For the text-containing cell, return its midpoint in (X, Y) coordinate format. 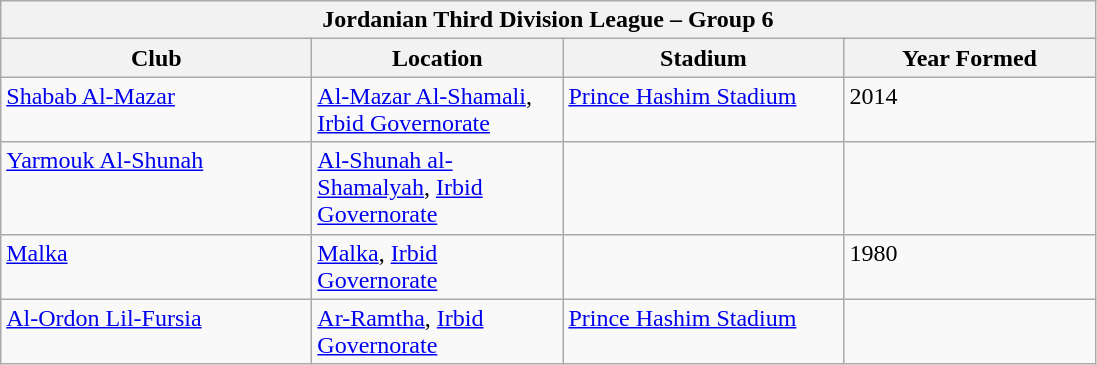
Yarmouk Al-Shunah (156, 188)
Ar-Ramtha, Irbid Governorate (438, 332)
Shabab Al-Mazar (156, 110)
Club (156, 58)
Al-Shunah al-Shamalyah, Irbid Governorate (438, 188)
Year Formed (970, 58)
Malka, Irbid Governorate (438, 266)
1980 (970, 266)
Stadium (704, 58)
Location (438, 58)
2014 (970, 110)
Al-Mazar Al-Shamali, Irbid Governorate (438, 110)
Al-Ordon Lil-Fursia (156, 332)
Jordanian Third Division League – Group 6 (548, 20)
Malka (156, 266)
